Scan for the cell matching the given text and deliver its (x, y) coordinate at center. 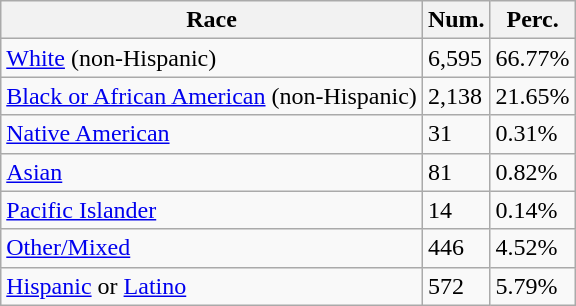
66.77% (532, 58)
Other/Mixed (212, 248)
0.14% (532, 210)
0.82% (532, 172)
572 (456, 286)
6,595 (456, 58)
Pacific Islander (212, 210)
White (non-Hispanic) (212, 58)
4.52% (532, 248)
Hispanic or Latino (212, 286)
Perc. (532, 20)
446 (456, 248)
Black or African American (non-Hispanic) (212, 96)
2,138 (456, 96)
21.65% (532, 96)
0.31% (532, 134)
14 (456, 210)
Asian (212, 172)
5.79% (532, 286)
Num. (456, 20)
Native American (212, 134)
Race (212, 20)
31 (456, 134)
81 (456, 172)
